Detect which cell encompasses the target text, then output its [x, y] center coordinate. 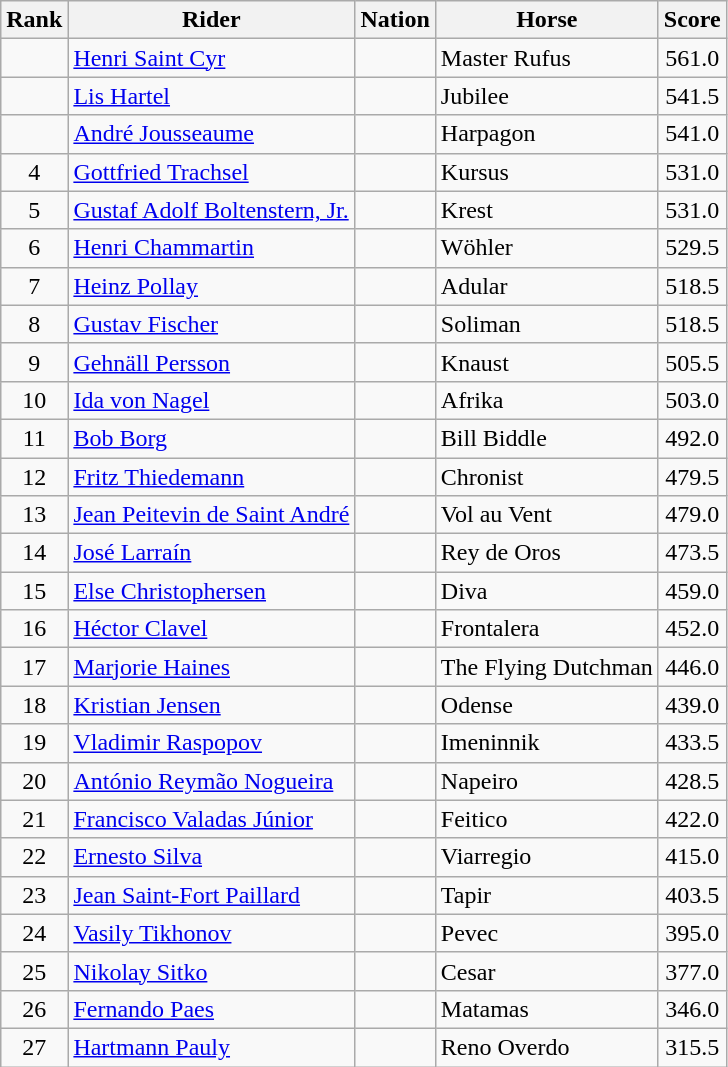
23 [34, 895]
505.5 [692, 362]
Wöhler [546, 248]
13 [34, 515]
8 [34, 324]
346.0 [692, 1009]
Lis Hartel [212, 96]
Master Rufus [546, 58]
Matamas [546, 1009]
395.0 [692, 933]
José Larraín [212, 553]
Diva [546, 591]
Knaust [546, 362]
Henri Chammartin [212, 248]
Horse [546, 20]
Gustav Fischer [212, 324]
503.0 [692, 400]
The Flying Dutchman [546, 667]
25 [34, 971]
Else Christophersen [212, 591]
561.0 [692, 58]
24 [34, 933]
Kristian Jensen [212, 705]
Jubilee [546, 96]
Nikolay Sitko [212, 971]
Ida von Nagel [212, 400]
11 [34, 438]
4 [34, 172]
Viarregio [546, 857]
Harpagon [546, 134]
428.5 [692, 781]
Nation [395, 20]
Tapir [546, 895]
Vol au Vent [546, 515]
433.5 [692, 743]
Fritz Thiedemann [212, 477]
Pevec [546, 933]
Henri Saint Cyr [212, 58]
Gehnäll Persson [212, 362]
António Reymão Nogueira [212, 781]
Soliman [546, 324]
459.0 [692, 591]
541.5 [692, 96]
315.5 [692, 1047]
Vladimir Raspopov [212, 743]
6 [34, 248]
10 [34, 400]
439.0 [692, 705]
21 [34, 819]
19 [34, 743]
Cesar [546, 971]
12 [34, 477]
18 [34, 705]
9 [34, 362]
Heinz Pollay [212, 286]
479.5 [692, 477]
17 [34, 667]
Kursus [546, 172]
20 [34, 781]
Bill Biddle [546, 438]
422.0 [692, 819]
Jean Peitevin de Saint André [212, 515]
Héctor Clavel [212, 629]
16 [34, 629]
22 [34, 857]
Afrika [546, 400]
Francisco Valadas Júnior [212, 819]
5 [34, 210]
Vasily Tikhonov [212, 933]
Score [692, 20]
15 [34, 591]
446.0 [692, 667]
Marjorie Haines [212, 667]
479.0 [692, 515]
377.0 [692, 971]
Chronist [546, 477]
7 [34, 286]
Reno Overdo [546, 1047]
Ernesto Silva [212, 857]
27 [34, 1047]
Hartmann Pauly [212, 1047]
Krest [546, 210]
529.5 [692, 248]
473.5 [692, 553]
Imeninnik [546, 743]
541.0 [692, 134]
14 [34, 553]
Frontalera [546, 629]
Odense [546, 705]
26 [34, 1009]
492.0 [692, 438]
Rank [34, 20]
Napeiro [546, 781]
Adular [546, 286]
Rey de Oros [546, 553]
403.5 [692, 895]
Fernando Paes [212, 1009]
Gottfried Trachsel [212, 172]
Rider [212, 20]
452.0 [692, 629]
Jean Saint-Fort Paillard [212, 895]
Bob Borg [212, 438]
Gustaf Adolf Boltenstern, Jr. [212, 210]
André Jousseaume [212, 134]
415.0 [692, 857]
Feitico [546, 819]
